Provide the [x, y] coordinate of the cell's center where the given text is located.  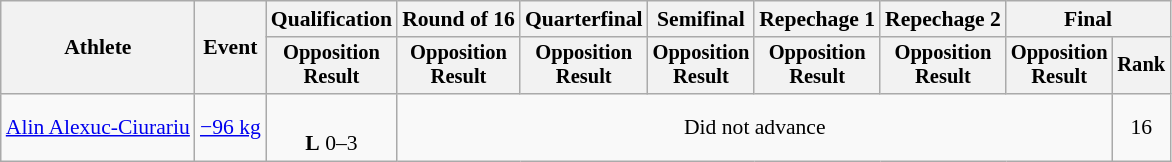
L 0–3 [332, 128]
Repechage 2 [943, 19]
Quarterfinal [584, 19]
16 [1141, 128]
Qualification [332, 19]
Semifinal [702, 19]
Alin Alexuc-Ciurariu [98, 128]
Event [230, 48]
Round of 16 [458, 19]
−96 kg [230, 128]
Athlete [98, 48]
Did not advance [754, 128]
Final [1088, 19]
Rank [1141, 66]
Repechage 1 [817, 19]
